From the cell containing the given text, extract its center point as [x, y] coordinate. 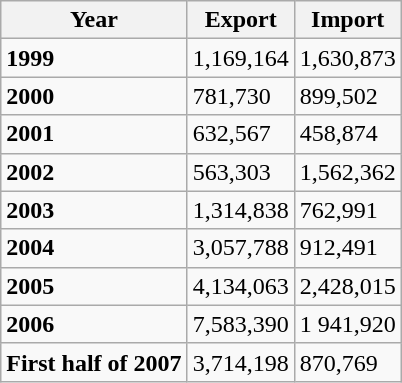
1,630,873 [348, 58]
2006 [94, 324]
762,991 [348, 210]
1 941,920 [348, 324]
1999 [94, 58]
3,714,198 [240, 362]
Year [94, 20]
899,502 [348, 96]
1,169,164 [240, 58]
2005 [94, 286]
632,567 [240, 134]
781,730 [240, 96]
870,769 [348, 362]
458,874 [348, 134]
2001 [94, 134]
7,583,390 [240, 324]
2003 [94, 210]
1,314,838 [240, 210]
2000 [94, 96]
2004 [94, 248]
First half of 2007 [94, 362]
Import [348, 20]
Export [240, 20]
2,428,015 [348, 286]
4,134,063 [240, 286]
3,057,788 [240, 248]
1,562,362 [348, 172]
563,303 [240, 172]
912,491 [348, 248]
2002 [94, 172]
